Output the (x, y) coordinate of the center of the cell containing the given text.  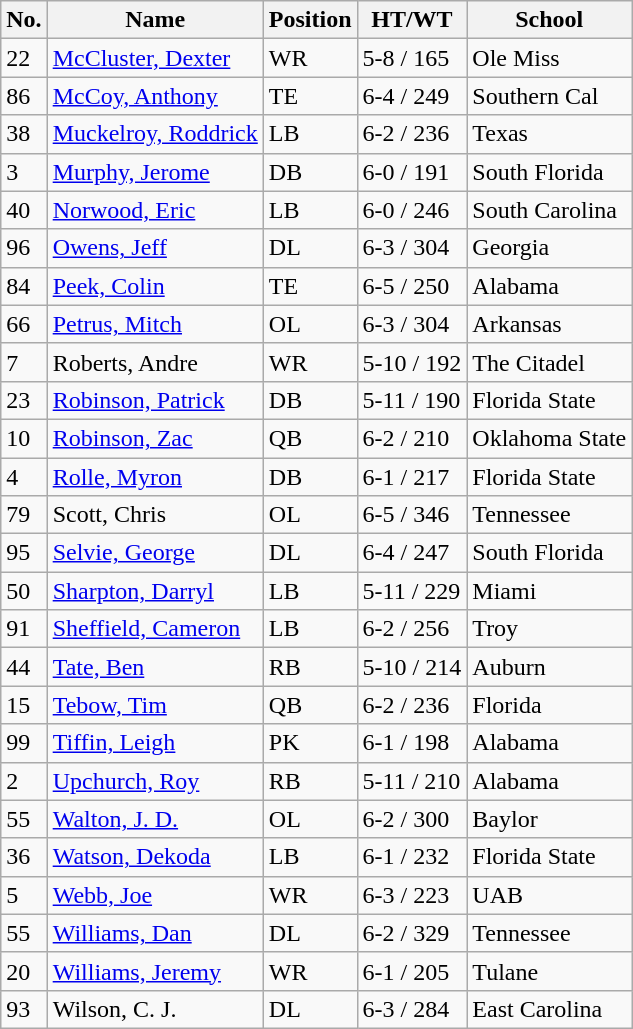
23 (24, 400)
84 (24, 286)
95 (24, 553)
22 (24, 58)
School (550, 20)
6-1 / 217 (412, 477)
South Carolina (550, 210)
East Carolina (550, 1009)
44 (24, 667)
PK (310, 743)
6-5 / 250 (412, 286)
Sharpton, Darryl (155, 591)
Troy (550, 629)
Arkansas (550, 324)
Peek, Colin (155, 286)
6-2 / 329 (412, 933)
6-3 / 223 (412, 895)
Sheffield, Cameron (155, 629)
6-3 / 284 (412, 1009)
Walton, J. D. (155, 819)
6-1 / 198 (412, 743)
Texas (550, 134)
6-4 / 249 (412, 96)
Rolle, Myron (155, 477)
Williams, Dan (155, 933)
No. (24, 20)
Scott, Chris (155, 515)
The Citadel (550, 362)
20 (24, 971)
Petrus, Mitch (155, 324)
UAB (550, 895)
Upchurch, Roy (155, 781)
Robinson, Zac (155, 438)
Position (310, 20)
6-1 / 205 (412, 971)
91 (24, 629)
Tebow, Tim (155, 705)
5 (24, 895)
McCluster, Dexter (155, 58)
6-0 / 191 (412, 172)
96 (24, 248)
Wilson, C. J. (155, 1009)
15 (24, 705)
6-0 / 246 (412, 210)
Norwood, Eric (155, 210)
Georgia (550, 248)
3 (24, 172)
Watson, Dekoda (155, 857)
5-11 / 210 (412, 781)
5-11 / 229 (412, 591)
Murphy, Jerome (155, 172)
99 (24, 743)
6-5 / 346 (412, 515)
Roberts, Andre (155, 362)
66 (24, 324)
Tate, Ben (155, 667)
Auburn (550, 667)
Williams, Jeremy (155, 971)
Robinson, Patrick (155, 400)
6-4 / 247 (412, 553)
4 (24, 477)
2 (24, 781)
38 (24, 134)
36 (24, 857)
Muckelroy, Roddrick (155, 134)
Name (155, 20)
6-1 / 232 (412, 857)
Florida (550, 705)
6-2 / 300 (412, 819)
7 (24, 362)
10 (24, 438)
Selvie, George (155, 553)
Owens, Jeff (155, 248)
5-10 / 192 (412, 362)
40 (24, 210)
50 (24, 591)
6-2 / 256 (412, 629)
86 (24, 96)
Oklahoma State (550, 438)
5-8 / 165 (412, 58)
93 (24, 1009)
McCoy, Anthony (155, 96)
Tiffin, Leigh (155, 743)
Southern Cal (550, 96)
Baylor (550, 819)
5-10 / 214 (412, 667)
Webb, Joe (155, 895)
Tulane (550, 971)
HT/WT (412, 20)
Miami (550, 591)
6-2 / 210 (412, 438)
Ole Miss (550, 58)
5-11 / 190 (412, 400)
79 (24, 515)
